Find where the given text appears and provide that cell's center as [x, y] coordinate. 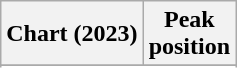
Chart (2023) [72, 34]
Peakposition [189, 34]
